Pinpoint the cell where the given text exists, returning its [x, y] midpoint coordinate. 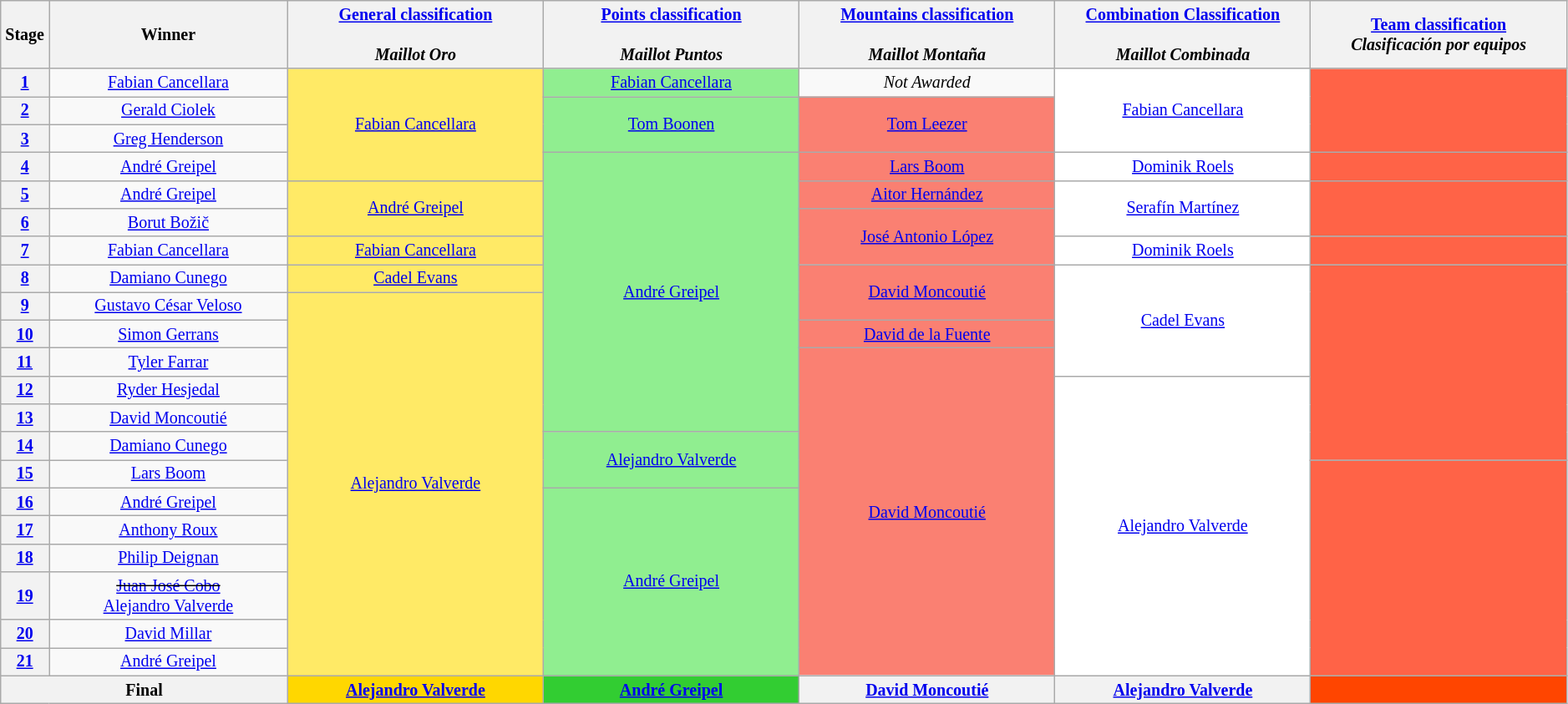
José Antonio López [927, 237]
Final [145, 690]
Team classificationClasificación por equipos [1439, 35]
David Millar [169, 633]
19 [25, 596]
17 [25, 529]
3 [25, 139]
Winner [169, 35]
7 [25, 251]
12 [25, 391]
Gustavo César Veloso [169, 306]
General classificationMaillot Oro [415, 35]
Mountains classificationMaillot Montaña [927, 35]
Philip Deignan [169, 558]
4 [25, 167]
21 [25, 661]
Anthony Roux [169, 529]
1 [25, 84]
Ryder Hesjedal [169, 391]
8 [25, 279]
16 [25, 503]
Greg Henderson [169, 139]
20 [25, 633]
6 [25, 222]
15 [25, 474]
David de la Fuente [927, 334]
Not Awarded [927, 84]
Aitor Hernández [927, 194]
Borut Božič [169, 222]
18 [25, 558]
Gerald Ciolek [169, 110]
10 [25, 334]
5 [25, 194]
Tom Boonen [671, 125]
Simon Gerrans [169, 334]
11 [25, 362]
Serafín Martínez [1183, 209]
Tyler Farrar [169, 362]
2 [25, 110]
Stage [25, 35]
Tom Leezer [927, 125]
14 [25, 446]
9 [25, 306]
Combination ClassificationMaillot Combinada [1183, 35]
Points classificationMaillot Puntos [671, 35]
Juan José CoboAlejandro Valverde [169, 596]
13 [25, 418]
